Extract the (x, y) coordinate from the center of the cell holding the provided text.  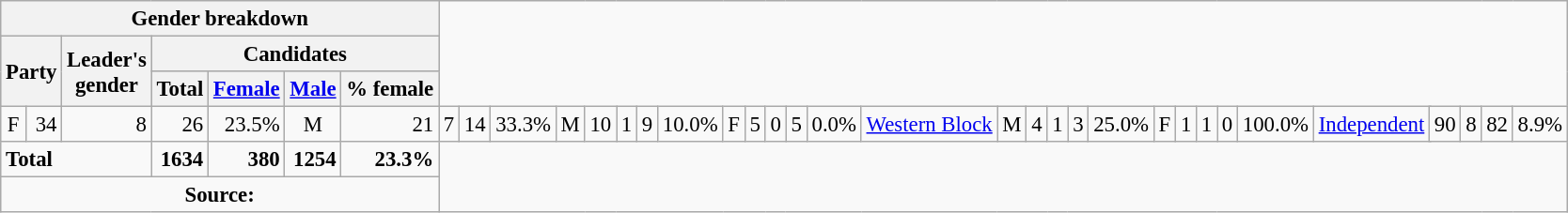
Source: (220, 195)
4 (1037, 125)
82 (1497, 125)
Independent (1371, 125)
100.0% (1277, 125)
3 (1078, 125)
23.3% (390, 160)
90 (1446, 125)
10 (600, 125)
1634 (180, 160)
Leader'sgender (107, 71)
Female (246, 89)
Western Block (929, 125)
33.3% (523, 125)
380 (246, 160)
Party (32, 71)
10.0% (690, 125)
Candidates (295, 54)
0.0% (834, 125)
14 (474, 125)
25.0% (1121, 125)
23.5% (246, 125)
7 (448, 125)
34 (43, 125)
% female (390, 89)
9 (648, 125)
1254 (313, 160)
21 (390, 125)
Male (313, 89)
8.9% (1540, 125)
Gender breakdown (220, 19)
26 (180, 125)
